Extract the [x, y] coordinate from the center of the cell holding the provided text.  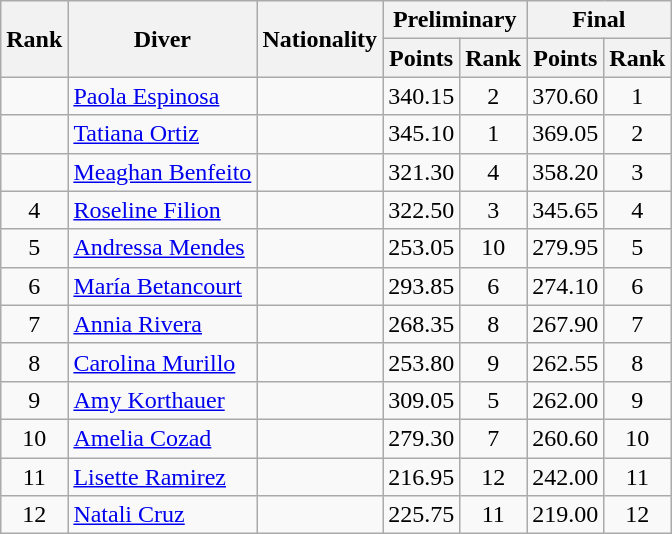
219.00 [566, 515]
279.95 [566, 248]
Final [599, 20]
253.80 [422, 362]
262.00 [566, 400]
370.60 [566, 96]
Annia Rivera [162, 324]
Amy Korthauer [162, 400]
279.30 [422, 438]
Lisette Ramirez [162, 477]
Andressa Mendes [162, 248]
242.00 [566, 477]
340.15 [422, 96]
321.30 [422, 172]
Carolina Murillo [162, 362]
345.10 [422, 134]
María Betancourt [162, 286]
Diver [162, 39]
267.90 [566, 324]
Nationality [320, 39]
216.95 [422, 477]
293.85 [422, 286]
253.05 [422, 248]
225.75 [422, 515]
Paola Espinosa [162, 96]
262.55 [566, 362]
260.60 [566, 438]
309.05 [422, 400]
Roseline Filion [162, 210]
358.20 [566, 172]
Meaghan Benfeito [162, 172]
268.35 [422, 324]
345.65 [566, 210]
322.50 [422, 210]
369.05 [566, 134]
274.10 [566, 286]
Amelia Cozad [162, 438]
Preliminary [455, 20]
Natali Cruz [162, 515]
Tatiana Ortiz [162, 134]
